Return [x, y] of the center of cell containing provided text 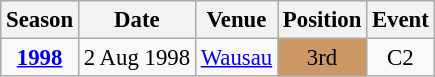
Wausau [236, 58]
2 Aug 1998 [136, 58]
Date [136, 20]
1998 [40, 58]
Event [401, 20]
Season [40, 20]
Venue [236, 20]
C2 [401, 58]
Position [322, 20]
3rd [322, 58]
